Detect which cell encompasses the target text, then output its [x, y] center coordinate. 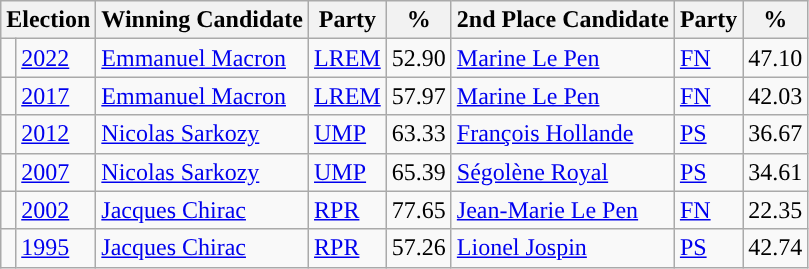
2022 [56, 58]
Winning Candidate [202, 20]
2nd Place Candidate [562, 20]
22.35 [776, 210]
36.67 [776, 134]
2017 [56, 96]
Election [48, 20]
52.90 [418, 58]
Ségolène Royal [562, 172]
François Hollande [562, 134]
65.39 [418, 172]
Lionel Jospin [562, 248]
57.26 [418, 248]
42.74 [776, 248]
34.61 [776, 172]
2002 [56, 210]
57.97 [418, 96]
63.33 [418, 134]
77.65 [418, 210]
Jean-Marie Le Pen [562, 210]
1995 [56, 248]
42.03 [776, 96]
47.10 [776, 58]
2012 [56, 134]
2007 [56, 172]
